Return the (x, y) coordinate for the center point of the cell that contains the specified text.  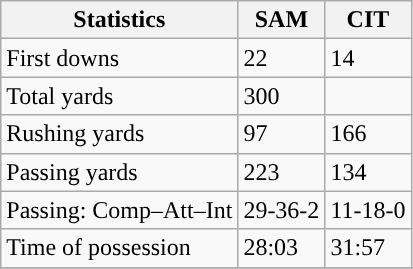
97 (282, 134)
223 (282, 172)
Rushing yards (120, 134)
SAM (282, 20)
Time of possession (120, 248)
Passing yards (120, 172)
31:57 (368, 248)
First downs (120, 58)
14 (368, 58)
166 (368, 134)
28:03 (282, 248)
300 (282, 96)
22 (282, 58)
11-18-0 (368, 210)
Passing: Comp–Att–Int (120, 210)
Total yards (120, 96)
Statistics (120, 20)
CIT (368, 20)
134 (368, 172)
29-36-2 (282, 210)
